Find where the given text appears and provide that cell's center as (X, Y) coordinate. 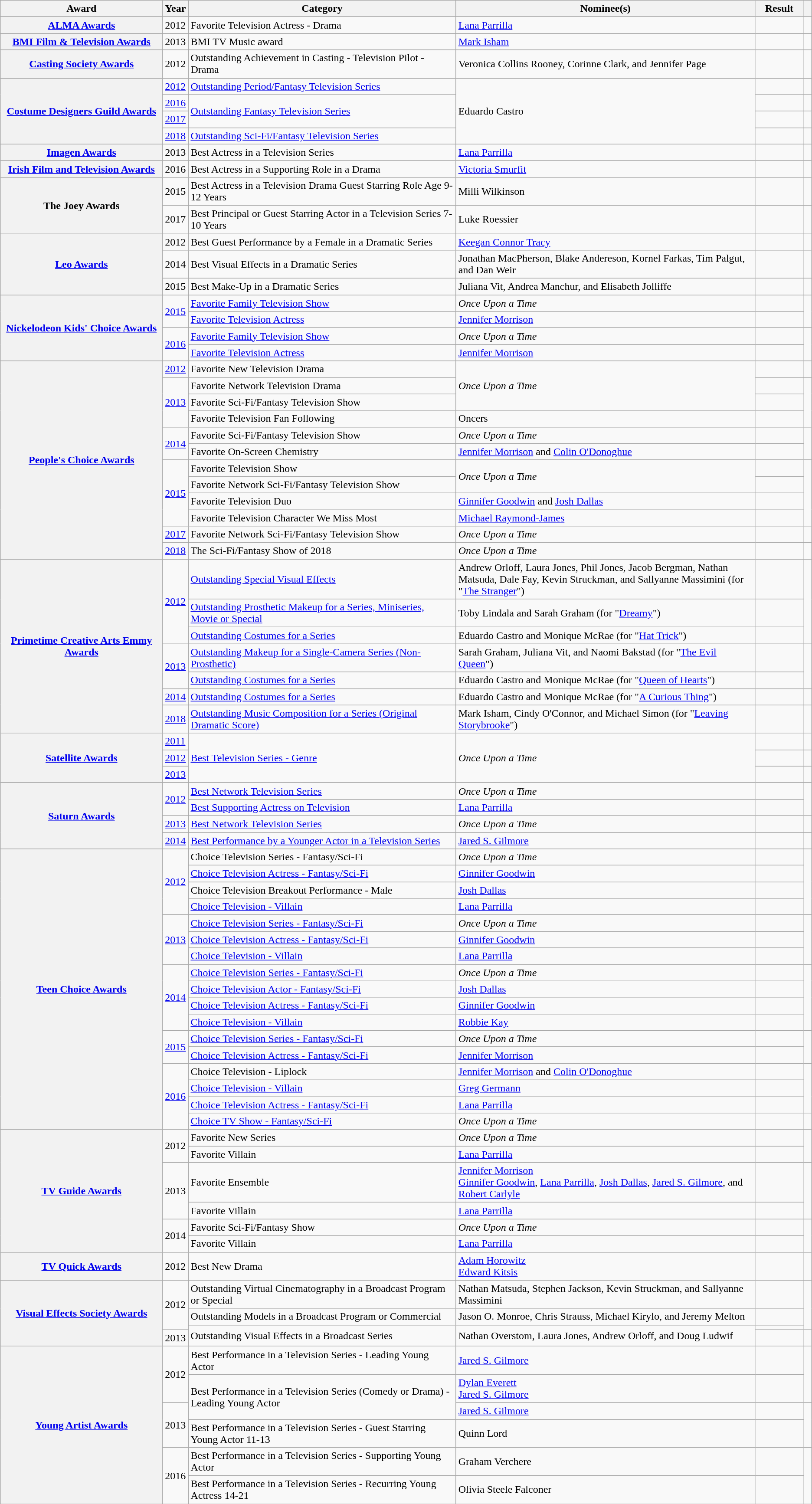
Andrew Orloff, Laura Jones, Phil Jones, Jacob Bergman, Nathan Matsuda, Dale Fay, Kevin Struckman, and Sallyanne Massimini (for "The Stranger") (606, 579)
Best Television Series - Genre (322, 758)
Best Make-Up in a Dramatic Series (322, 287)
Nathan Matsuda, Stephen Jackson, Kevin Struckman, and Sallyanne Massimini (606, 1294)
Visual Effects Society Awards (82, 1313)
Jason O. Monroe, Chris Strauss, Michael Kirylo, and Jeremy Melton (606, 1317)
Primetime Creative Arts Emmy Awards (82, 646)
Best Performance in a Television Series - Leading Young Actor (322, 1360)
Choice Television - Liplock (322, 1071)
Best Performance in a Television Series - Guest Starring Young Actor 11-13 (322, 1433)
Favorite New Television Drama (322, 369)
Quinn Lord (606, 1433)
Best Performance by a Younger Actor in a Television Series (322, 840)
Favorite Television Show (322, 468)
Outstanding Makeup for a Single-Camera Series (Non-Prosthetic) (322, 658)
Eduardo Castro and Monique McRae (for "Queen of Hearts") (606, 680)
Best Supporting Actress on Television (322, 807)
Oncers (606, 419)
BMI TV Music award (322, 42)
The Joey Awards (82, 205)
Dylan EverettJared S. Gilmore (606, 1388)
Favorite Television Character We Miss Most (322, 518)
The Sci-Fi/Fantasy Show of 2018 (322, 551)
Leo Awards (82, 264)
Ginnifer Goodwin and Josh Dallas (606, 501)
Year (175, 9)
Outstanding Virtual Cinematography in a Broadcast Program or Special (322, 1294)
2011 (175, 741)
Choice TV Show - Fantasy/Sci-Fi (322, 1121)
Toby Lindala and Sarah Graham (for "Dreamy") (606, 613)
Young Artist Awards (82, 1425)
Eduardo Castro (606, 111)
Mark Isham (606, 42)
Result (779, 9)
Michael Raymond-James (606, 518)
Best Performance in a Television Series (Comedy or Drama) - Leading Young Actor (322, 1397)
Best Visual Effects in a Dramatic Series (322, 265)
TV Quick Awards (82, 1266)
Choice Television Actor - Fantasy/Sci-Fi (322, 989)
Outstanding Models in a Broadcast Program or Commercial (322, 1317)
Nominee(s) (606, 9)
Eduardo Castro and Monique McRae (for "Hat Trick") (606, 636)
Favorite Ensemble (322, 1183)
Favorite Sci-Fi/Fantasy Show (322, 1227)
Adam HorowitzEdward Kitsis (606, 1266)
Greg Germann (606, 1088)
Graham Verchere (606, 1462)
Best Actress in a Supporting Role in a Drama (322, 169)
Jennifer MorrisonGinnifer Goodwin, Lana Parrilla, Josh Dallas, Jared S. Gilmore, and Robert Carlyle (606, 1183)
Luke Roessier (606, 220)
Favorite Network Television Drama (322, 386)
Outstanding Special Visual Effects (322, 579)
Jonathan MacPherson, Blake Andereson, Kornel Farkas, Tim Palgut, and Dan Weir (606, 265)
Outstanding Achievement in Casting - Television Pilot - Drama (322, 64)
BMI Film & Television Awards (82, 42)
Award (82, 9)
Best Performance in a Television Series - Recurring Young Actress 14-21 (322, 1490)
Mark Isham, Cindy O'Connor, and Michael Simon (for "Leaving Storybrooke") (606, 719)
Casting Society Awards (82, 64)
Best Actress in a Television Series (322, 152)
TV Guide Awards (82, 1191)
Irish Film and Television Awards (82, 169)
Favorite On-Screen Chemistry (322, 452)
Nickelodeon Kids' Choice Awards (82, 328)
Best Principal or Guest Starring Actor in a Television Series 7-10 Years (322, 220)
Olivia Steele Falconer (606, 1490)
Outstanding Fantasy Television Series (322, 111)
Outstanding Period/Fantasy Television Series (322, 86)
Keegan Connor Tracy (606, 242)
Favorite New Series (322, 1138)
Category (322, 9)
Costume Designers Guild Awards (82, 111)
Veronica Collins Rooney, Corinne Clark, and Jennifer Page (606, 64)
Outstanding Music Composition for a Series (Original Dramatic Score) (322, 719)
People's Choice Awards (82, 460)
Milli Wilkinson (606, 191)
Choice Television Breakout Performance - Male (322, 890)
Favorite Television Duo (322, 501)
Outstanding Visual Effects in a Broadcast Series (322, 1335)
Favorite Television Fan Following (322, 419)
Nathan Overstom, Laura Jones, Andrew Orloff, and Doug Ludwif (606, 1335)
Outstanding Sci-Fi/Fantasy Television Series (322, 136)
Sarah Graham, Juliana Vit, and Naomi Bakstad (for "The Evil Queen") (606, 658)
Favorite Television Actress - Drama (322, 25)
ALMA Awards (82, 25)
Best New Drama (322, 1266)
Outstanding Prosthetic Makeup for a Series, Miniseries, Movie or Special (322, 613)
Eduardo Castro and Monique McRae (for "A Curious Thing") (606, 697)
Best Guest Performance by a Female in a Dramatic Series (322, 242)
Victoria Smurfit (606, 169)
Juliana Vit, Andrea Manchur, and Elisabeth Jolliffe (606, 287)
Satellite Awards (82, 758)
Best Performance in a Television Series - Supporting Young Actor (322, 1462)
Teen Choice Awards (82, 989)
Robbie Kay (606, 1022)
Imagen Awards (82, 152)
Saturn Awards (82, 816)
Best Actress in a Television Drama Guest Starring Role Age 9-12 Years (322, 191)
